Locate the cell with the specified text and output its [X, Y] center coordinate. 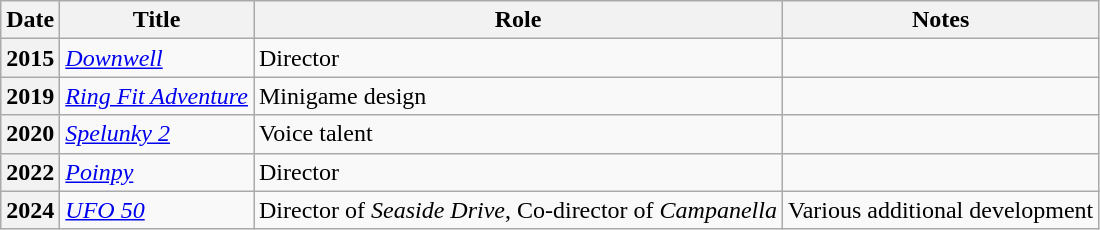
Title [157, 20]
Minigame design [518, 96]
Notes [940, 20]
2024 [30, 210]
Ring Fit Adventure [157, 96]
2022 [30, 172]
Date [30, 20]
Director of Seaside Drive, Co-director of Campanella [518, 210]
2019 [30, 96]
Voice talent [518, 134]
UFO 50 [157, 210]
Role [518, 20]
Downwell [157, 58]
Poinpy [157, 172]
Spelunky 2 [157, 134]
2015 [30, 58]
2020 [30, 134]
Various additional development [940, 210]
